Return [X, Y] of the center of cell containing provided text 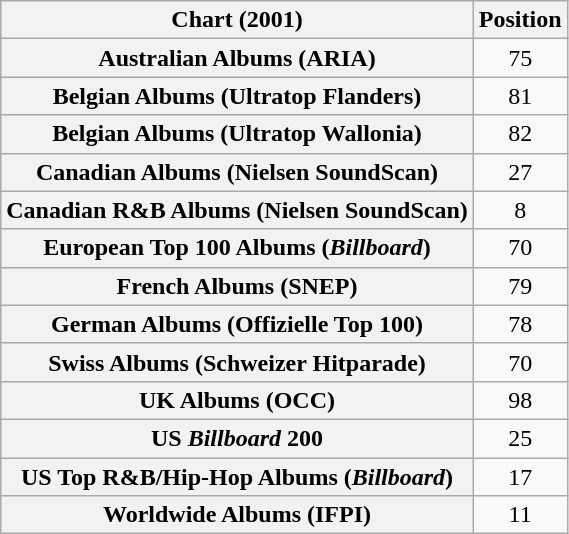
Belgian Albums (Ultratop Flanders) [238, 96]
French Albums (SNEP) [238, 286]
Canadian R&B Albums (Nielsen SoundScan) [238, 210]
75 [520, 58]
25 [520, 438]
European Top 100 Albums (Billboard) [238, 248]
US Billboard 200 [238, 438]
27 [520, 172]
US Top R&B/Hip-Hop Albums (Billboard) [238, 477]
79 [520, 286]
German Albums (Offizielle Top 100) [238, 324]
17 [520, 477]
98 [520, 400]
Belgian Albums (Ultratop Wallonia) [238, 134]
Chart (2001) [238, 20]
82 [520, 134]
Position [520, 20]
78 [520, 324]
Swiss Albums (Schweizer Hitparade) [238, 362]
8 [520, 210]
11 [520, 515]
Australian Albums (ARIA) [238, 58]
Worldwide Albums (IFPI) [238, 515]
UK Albums (OCC) [238, 400]
81 [520, 96]
Canadian Albums (Nielsen SoundScan) [238, 172]
